Detect which cell encompasses the target text, then output its [X, Y] center coordinate. 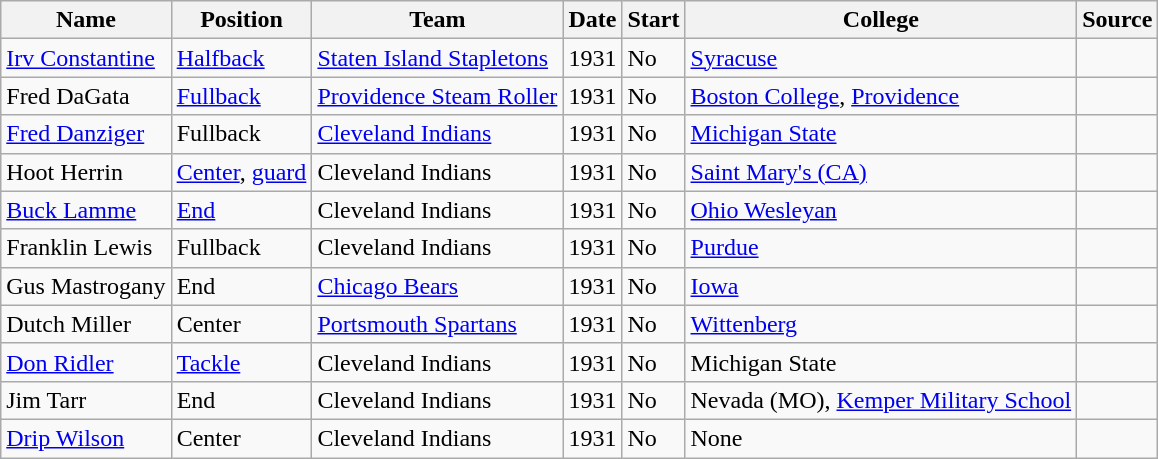
Drip Wilson [86, 438]
Portsmouth Spartans [438, 324]
None [881, 438]
Source [1118, 20]
Syracuse [881, 58]
Team [438, 20]
Boston College, Providence [881, 96]
Ohio Wesleyan [881, 210]
Start [654, 20]
Date [592, 20]
Buck Lamme [86, 210]
Wittenberg [881, 324]
Tackle [242, 362]
Center, guard [242, 172]
Staten Island Stapletons [438, 58]
Saint Mary's (CA) [881, 172]
Iowa [881, 286]
Dutch Miller [86, 324]
Franklin Lewis [86, 248]
Position [242, 20]
College [881, 20]
Hoot Herrin [86, 172]
Don Ridler [86, 362]
Fred Danziger [86, 134]
Irv Constantine [86, 58]
Providence Steam Roller [438, 96]
Purdue [881, 248]
Name [86, 20]
Halfback [242, 58]
Gus Mastrogany [86, 286]
Fred DaGata [86, 96]
Chicago Bears [438, 286]
Jim Tarr [86, 400]
Nevada (MO), Kemper Military School [881, 400]
